Extract the (X, Y) coordinate from the center of the cell holding the provided text.  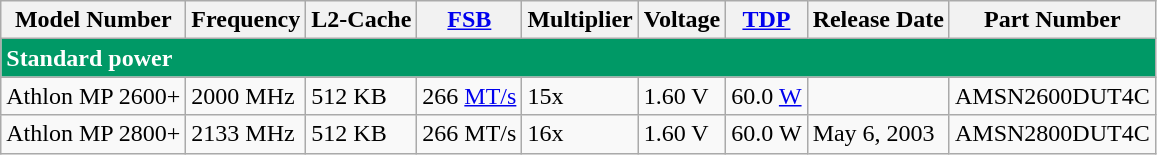
Frequency (246, 20)
FSB (470, 20)
AMSN2600DUT4C (1052, 96)
May 6, 2003 (878, 134)
16x (580, 134)
Athlon MP 2600+ (94, 96)
TDP (766, 20)
2133 MHz (246, 134)
Release Date (878, 20)
Athlon MP 2800+ (94, 134)
Standard power (578, 58)
2000 MHz (246, 96)
AMSN2800DUT4C (1052, 134)
Model Number (94, 20)
Part Number (1052, 20)
Multiplier (580, 20)
15x (580, 96)
Voltage (682, 20)
L2-Cache (362, 20)
